For the text-containing cell, return its midpoint in (x, y) coordinate format. 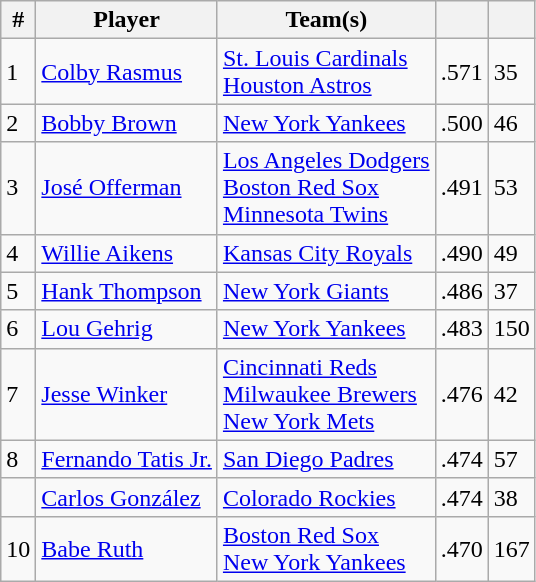
49 (512, 253)
Colorado Rockies (326, 497)
New York Giants (326, 291)
167 (512, 548)
10 (18, 548)
37 (512, 291)
Fernando Tatis Jr. (127, 459)
St. Louis CardinalsHouston Astros (326, 72)
38 (512, 497)
José Offerman (127, 188)
Carlos González (127, 497)
Hank Thompson (127, 291)
.470 (462, 548)
Willie Aikens (127, 253)
Cincinnati RedsMilwaukee BrewersNew York Mets (326, 394)
35 (512, 72)
.500 (462, 123)
Player (127, 20)
1 (18, 72)
.491 (462, 188)
.490 (462, 253)
2 (18, 123)
.483 (462, 329)
57 (512, 459)
# (18, 20)
3 (18, 188)
.486 (462, 291)
Team(s) (326, 20)
Bobby Brown (127, 123)
Lou Gehrig (127, 329)
4 (18, 253)
Babe Ruth (127, 548)
6 (18, 329)
8 (18, 459)
.476 (462, 394)
.571 (462, 72)
7 (18, 394)
46 (512, 123)
Los Angeles DodgersBoston Red SoxMinnesota Twins (326, 188)
San Diego Padres (326, 459)
150 (512, 329)
Jesse Winker (127, 394)
Colby Rasmus (127, 72)
53 (512, 188)
Kansas City Royals (326, 253)
5 (18, 291)
Boston Red SoxNew York Yankees (326, 548)
42 (512, 394)
